Find where the given text appears and provide that cell's center as [x, y] coordinate. 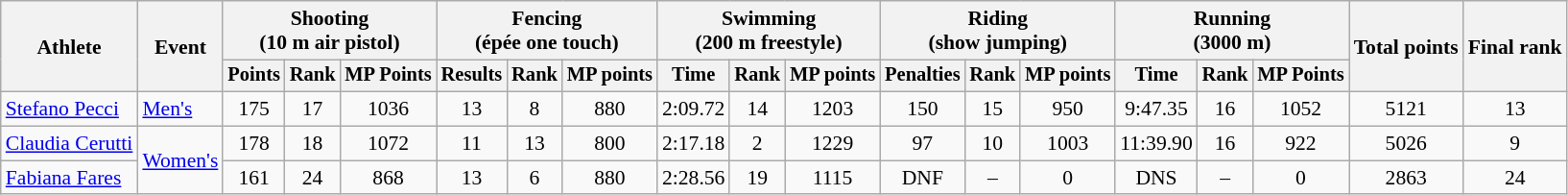
Results [472, 76]
Riding(show jumping) [998, 31]
Event [180, 46]
Final rank [1515, 46]
Men's [180, 110]
11:39.90 [1155, 144]
5121 [1407, 110]
Shooting(10 m air pistol) [329, 31]
DNF [922, 178]
9:47.35 [1155, 110]
1115 [833, 178]
Athlete [69, 46]
9 [1515, 144]
Women's [180, 161]
161 [253, 178]
2 [757, 144]
Fabiana Fares [69, 178]
2:09.72 [693, 110]
178 [253, 144]
DNS [1155, 178]
2863 [1407, 178]
2:28.56 [693, 178]
922 [1300, 144]
97 [922, 144]
15 [993, 110]
11 [472, 144]
1072 [388, 144]
5026 [1407, 144]
10 [993, 144]
868 [388, 178]
Fencing(épée one touch) [547, 31]
Running(3000 m) [1232, 31]
2:17.18 [693, 144]
950 [1067, 110]
150 [922, 110]
Swimming(200 m freestyle) [769, 31]
19 [757, 178]
Claudia Cerutti [69, 144]
Stefano Pecci [69, 110]
1036 [388, 110]
18 [313, 144]
1003 [1067, 144]
Penalties [922, 76]
175 [253, 110]
1052 [1300, 110]
Total points [1407, 46]
1203 [833, 110]
8 [535, 110]
6 [535, 178]
Points [253, 76]
17 [313, 110]
14 [757, 110]
1229 [833, 144]
800 [610, 144]
